Extract the (x, y) coordinate from the center of the cell holding the provided text.  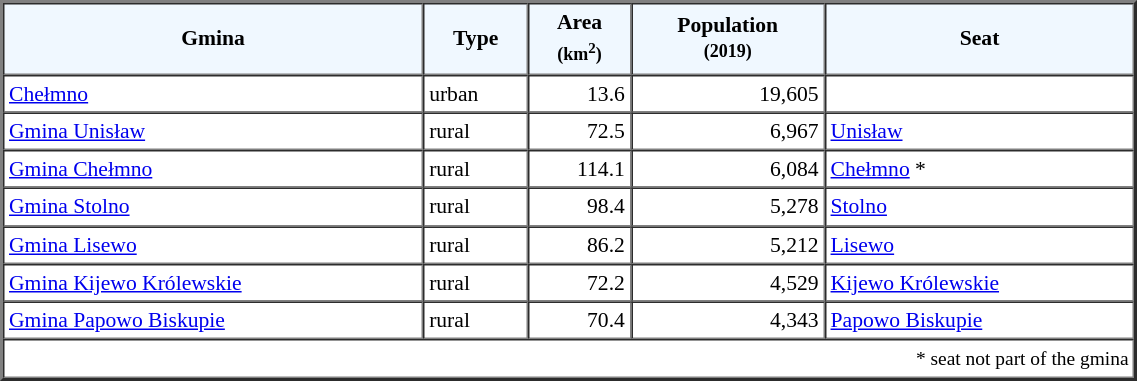
urban (476, 93)
6,084 (728, 169)
Population(2019) (728, 38)
Lisewo (980, 245)
Gmina Lisewo (213, 245)
Chełmno (213, 93)
98.4 (580, 207)
* seat not part of the gmina (569, 359)
19,605 (728, 93)
Type (476, 38)
Gmina (213, 38)
Chełmno * (980, 169)
86.2 (580, 245)
114.1 (580, 169)
72.5 (580, 131)
5,212 (728, 245)
Gmina Papowo Biskupie (213, 321)
Area(km2) (580, 38)
Gmina Stolno (213, 207)
13.6 (580, 93)
4,529 (728, 283)
Gmina Unisław (213, 131)
Papowo Biskupie (980, 321)
Stolno (980, 207)
Gmina Chełmno (213, 169)
Unisław (980, 131)
Kijewo Królewskie (980, 283)
6,967 (728, 131)
5,278 (728, 207)
4,343 (728, 321)
Gmina Kijewo Królewskie (213, 283)
Seat (980, 38)
72.2 (580, 283)
70.4 (580, 321)
